For the text-containing cell, return its midpoint in (X, Y) coordinate format. 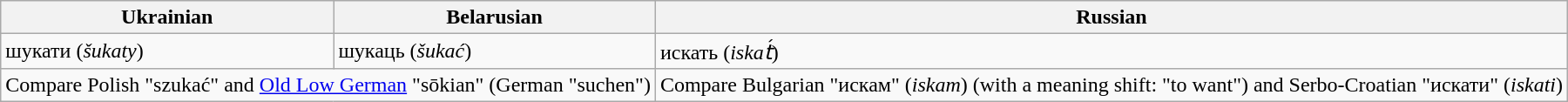
Compare Bulgarian "искам" (iskam) (with a meaning shift: "to want") and Serbo-Croatian "искати" (iskati) (1112, 85)
Belarusian (495, 17)
Russian (1112, 17)
Ukrainian (167, 17)
шукаць (šukać) (495, 51)
искать (iskat́) (1112, 51)
Compare Polish "szukać" and Old Low German "sōkian" (German "suchen") (328, 85)
шукати (šukaty) (167, 51)
